Capture the cell that displays the provided text and extract its (X, Y) central coordinate. 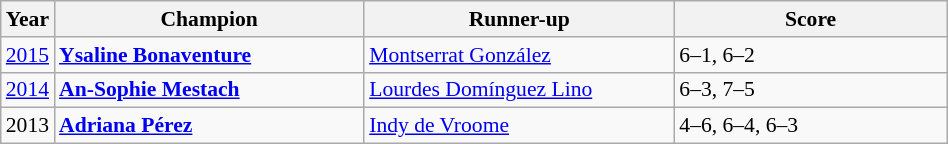
Indy de Vroome (519, 126)
Ysaline Bonaventure (209, 55)
Champion (209, 19)
4–6, 6–4, 6–3 (810, 126)
Score (810, 19)
Adriana Pérez (209, 126)
An-Sophie Mestach (209, 90)
2015 (28, 55)
Year (28, 19)
6–1, 6–2 (810, 55)
2014 (28, 90)
Lourdes Domínguez Lino (519, 90)
6–3, 7–5 (810, 90)
2013 (28, 126)
Montserrat González (519, 55)
Runner-up (519, 19)
